Search for the cell housing the specified text and yield its [X, Y] center coordinate. 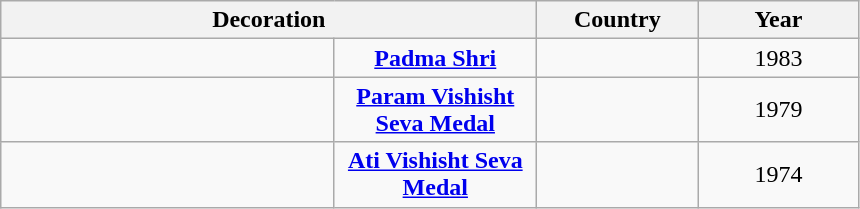
Year [778, 20]
1979 [778, 110]
1983 [778, 58]
Param Vishisht Seva Medal [436, 110]
1974 [778, 174]
Ati Vishisht Seva Medal [436, 174]
Country [618, 20]
Decoration [269, 20]
Padma Shri [436, 58]
